Identify which cell holds the provided text, then report its (X, Y) central coordinate. 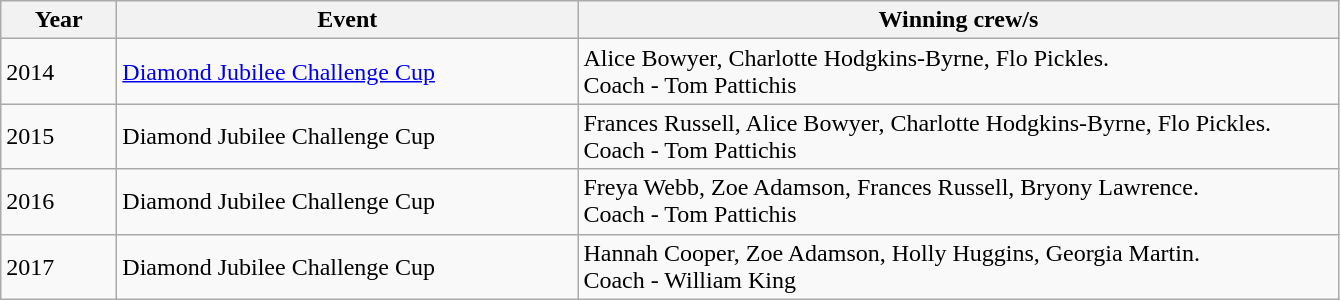
Freya Webb, Zoe Adamson, Frances Russell, Bryony Lawrence.Coach - Tom Pattichis (958, 202)
2015 (59, 136)
Year (59, 20)
Alice Bowyer, Charlotte Hodgkins-Byrne, Flo Pickles.Coach - Tom Pattichis (958, 72)
Winning crew/s (958, 20)
2016 (59, 202)
Event (348, 20)
2014 (59, 72)
Frances Russell, Alice Bowyer, Charlotte Hodgkins-Byrne, Flo Pickles.Coach - Tom Pattichis (958, 136)
Hannah Cooper, Zoe Adamson, Holly Huggins, Georgia Martin.Coach - William King (958, 266)
2017 (59, 266)
